Extract the (x, y) coordinate from the center of the cell holding the provided text.  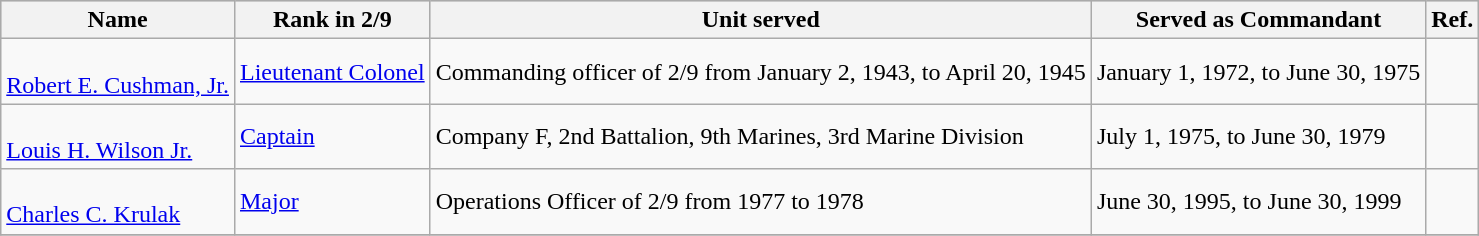
Commanding officer of 2/9 from January 2, 1943, to April 20, 1945 (760, 72)
Lieutenant Colonel (332, 72)
Robert E. Cushman, Jr. (118, 72)
Louis H. Wilson Jr. (118, 136)
Charles C. Krulak (118, 202)
Major (332, 202)
Rank in 2/9 (332, 20)
Ref. (1452, 20)
Served as Commandant (1258, 20)
Unit served (760, 20)
January 1, 1972, to June 30, 1975 (1258, 72)
Company F, 2nd Battalion, 9th Marines, 3rd Marine Division (760, 136)
Operations Officer of 2/9 from 1977 to 1978 (760, 202)
June 30, 1995, to June 30, 1999 (1258, 202)
Name (118, 20)
July 1, 1975, to June 30, 1979 (1258, 136)
Captain (332, 136)
